Scan for the cell matching the given text and deliver its (x, y) coordinate at center. 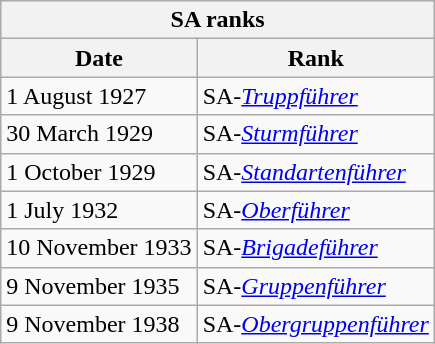
SA-Standartenführer (316, 172)
10 November 1933 (99, 248)
SA-Sturmführer (316, 134)
9 November 1935 (99, 286)
9 November 1938 (99, 324)
Date (99, 58)
SA-Obergruppenführer (316, 324)
SA-Oberführer (316, 210)
1 August 1927 (99, 96)
Rank (316, 58)
30 March 1929 (99, 134)
SA-Gruppenführer (316, 286)
1 July 1932 (99, 210)
SA ranks (218, 20)
SA-Truppführer (316, 96)
1 October 1929 (99, 172)
SA-Brigadeführer (316, 248)
